Determine the [x, y] coordinate at the center of the cell enclosing the given text.  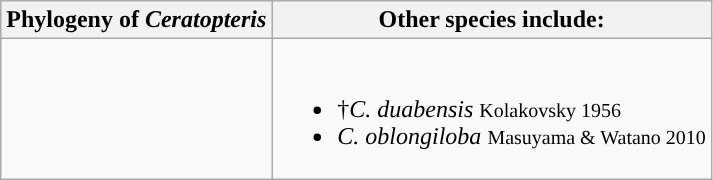
Other species include: [492, 20]
Phylogeny of Ceratopteris [136, 20]
†C. duabensis Kolakovsky 1956C. oblongiloba Masuyama & Watano 2010 [492, 109]
